Identify which cell holds the provided text, then report its (x, y) central coordinate. 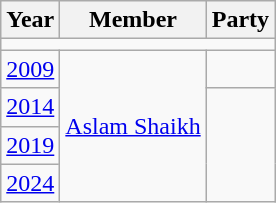
Member (133, 20)
Aslam Shaikh (133, 126)
2014 (30, 107)
2024 (30, 183)
Party (240, 20)
2009 (30, 69)
Year (30, 20)
2019 (30, 145)
